Pinpoint the cell where the given text exists, returning its [X, Y] midpoint coordinate. 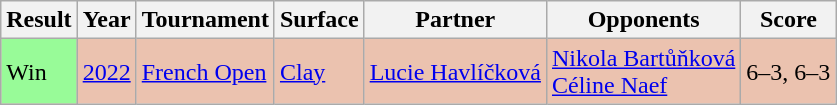
Score [788, 20]
Year [106, 20]
Result [39, 20]
Surface [319, 20]
2022 [106, 72]
French Open [205, 72]
Nikola Bartůňková Céline Naef [643, 72]
Win [39, 72]
Lucie Havlíčková [455, 72]
Tournament [205, 20]
Opponents [643, 20]
Partner [455, 20]
6–3, 6–3 [788, 72]
Clay [319, 72]
